Search for the cell housing the specified text and yield its [x, y] center coordinate. 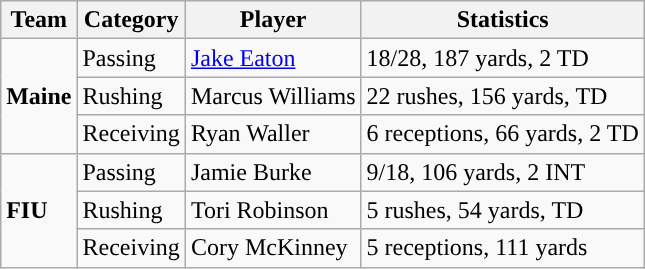
Statistics [502, 20]
9/18, 106 yards, 2 INT [502, 172]
Maine [39, 96]
5 receptions, 111 yards [502, 248]
Category [131, 20]
Cory McKinney [273, 248]
FIU [39, 210]
Team [39, 20]
Ryan Waller [273, 134]
Marcus Williams [273, 96]
5 rushes, 54 yards, TD [502, 210]
Jake Eaton [273, 58]
Tori Robinson [273, 210]
Player [273, 20]
6 receptions, 66 yards, 2 TD [502, 134]
22 rushes, 156 yards, TD [502, 96]
Jamie Burke [273, 172]
18/28, 187 yards, 2 TD [502, 58]
